Determine the (X, Y) coordinate at the center of the cell enclosing the given text.  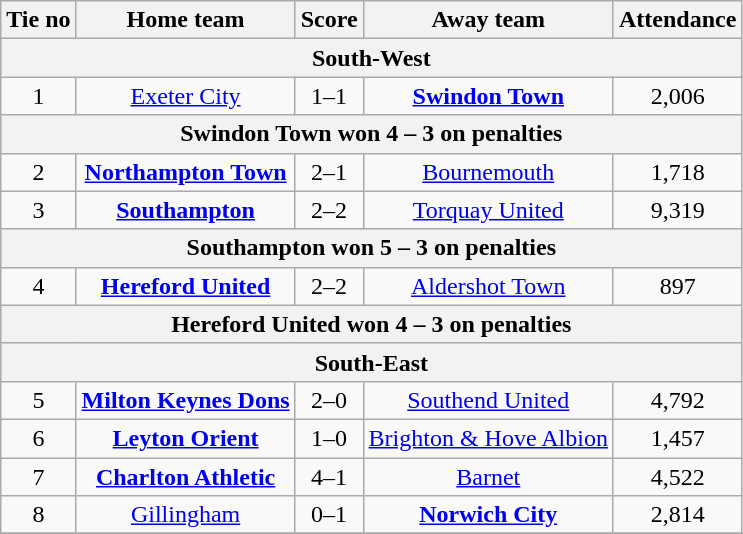
Norwich City (488, 515)
2,814 (677, 515)
1–1 (329, 96)
South-West (372, 58)
Tie no (38, 20)
2,006 (677, 96)
Attendance (677, 20)
5 (38, 400)
Aldershot Town (488, 286)
South-East (372, 362)
Milton Keynes Dons (186, 400)
Barnet (488, 477)
Score (329, 20)
1 (38, 96)
1–0 (329, 438)
2–0 (329, 400)
Exeter City (186, 96)
897 (677, 286)
9,319 (677, 210)
0–1 (329, 515)
8 (38, 515)
Away team (488, 20)
4,522 (677, 477)
1,718 (677, 172)
Bournemouth (488, 172)
Swindon Town won 4 – 3 on penalties (372, 134)
Hereford United won 4 – 3 on penalties (372, 324)
Torquay United (488, 210)
Home team (186, 20)
7 (38, 477)
Gillingham (186, 515)
4–1 (329, 477)
4 (38, 286)
Hereford United (186, 286)
Brighton & Hove Albion (488, 438)
Southampton (186, 210)
Swindon Town (488, 96)
Southampton won 5 – 3 on penalties (372, 248)
3 (38, 210)
2 (38, 172)
Southend United (488, 400)
Leyton Orient (186, 438)
2–1 (329, 172)
Northampton Town (186, 172)
Charlton Athletic (186, 477)
1,457 (677, 438)
6 (38, 438)
4,792 (677, 400)
